From the cell containing the given text, extract its center point as [x, y] coordinate. 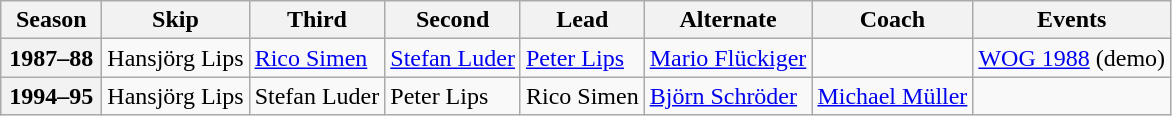
1987–88 [52, 58]
Alternate [728, 20]
Season [52, 20]
Skip [176, 20]
1994–95 [52, 96]
Coach [892, 20]
Third [317, 20]
Björn Schröder [728, 96]
Events [1072, 20]
Mario Flückiger [728, 58]
WOG 1988 (demo) [1072, 58]
Second [453, 20]
Lead [582, 20]
Michael Müller [892, 96]
